From the cell containing the given text, extract its center point as (x, y) coordinate. 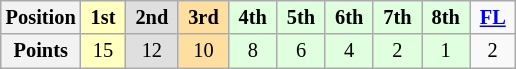
8th (446, 17)
7th (397, 17)
5th (301, 17)
FL (493, 17)
4th (253, 17)
1st (104, 17)
8 (253, 51)
3rd (203, 17)
10 (203, 51)
1 (446, 51)
Position (41, 17)
6th (349, 17)
4 (349, 51)
15 (104, 51)
Points (41, 51)
6 (301, 51)
12 (152, 51)
2nd (152, 17)
